Find where the given text appears and provide that cell's center as (x, y) coordinate. 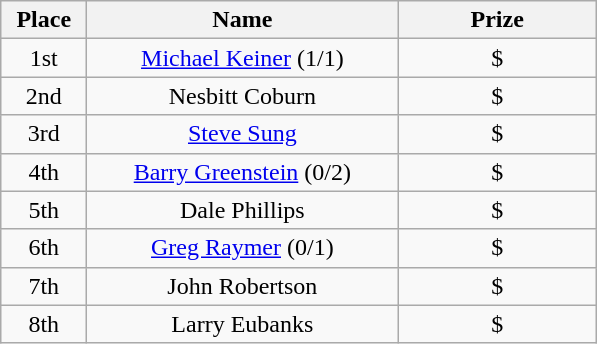
5th (44, 210)
Greg Raymer (0/1) (242, 248)
4th (44, 172)
6th (44, 248)
8th (44, 324)
2nd (44, 96)
Dale Phillips (242, 210)
Name (242, 20)
3rd (44, 134)
7th (44, 286)
Larry Eubanks (242, 324)
Nesbitt Coburn (242, 96)
Michael Keiner (1/1) (242, 58)
Barry Greenstein (0/2) (242, 172)
John Robertson (242, 286)
Steve Sung (242, 134)
1st (44, 58)
Prize (498, 20)
Place (44, 20)
